Search for the cell housing the specified text and yield its [X, Y] center coordinate. 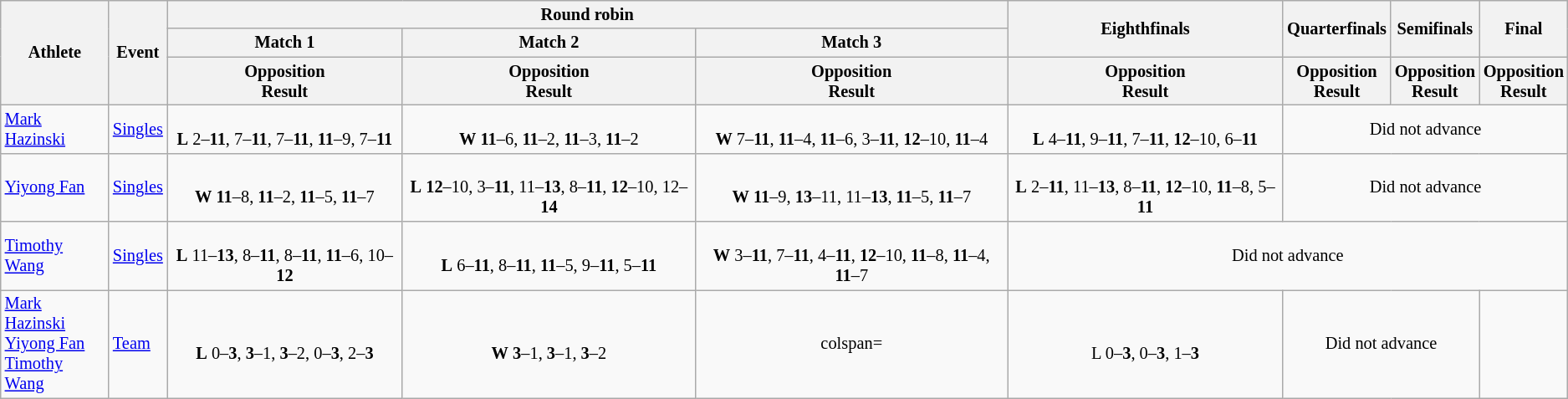
Timothy Wang [55, 256]
W 11–9, 13–11, 11–13, 11–5, 11–7 [851, 187]
L 2–11, 7–11, 7–11, 11–9, 7–11 [284, 129]
L 4–11, 9–11, 7–11, 12–10, 6–11 [1146, 129]
Match 1 [284, 43]
L 0–3, 3–1, 3–2, 0–3, 2–3 [284, 344]
W 11–6, 11–2, 11–3, 11–2 [549, 129]
W 11–8, 11–2, 11–5, 11–7 [284, 187]
colspan= [851, 344]
Final [1524, 28]
Quarterfinals [1336, 28]
Round robin [587, 14]
Match 2 [549, 43]
W 7–11, 11–4, 11–6, 3–11, 12–10, 11–4 [851, 129]
L 2–11, 11–13, 8–11, 12–10, 11–8, 5–11 [1146, 187]
Team [138, 344]
W 3–1, 3–1, 3–2 [549, 344]
L 11–13, 8–11, 8–11, 11–6, 10–12 [284, 256]
L 12–10, 3–11, 11–13, 8–11, 12–10, 12–14 [549, 187]
Event [138, 52]
Athlete [55, 52]
Yiyong Fan [55, 187]
Mark Hazinski [55, 129]
Eighthfinals [1146, 28]
Mark HazinskiYiyong FanTimothy Wang [55, 344]
Semifinals [1435, 28]
Match 3 [851, 43]
L 0–3, 0–3, 1–3 [1146, 344]
L 6–11, 8–11, 11–5, 9–11, 5–11 [549, 256]
W 3–11, 7–11, 4–11, 12–10, 11–8, 11–4, 11–7 [851, 256]
